Locate the cell with the specified text and output its [X, Y] center coordinate. 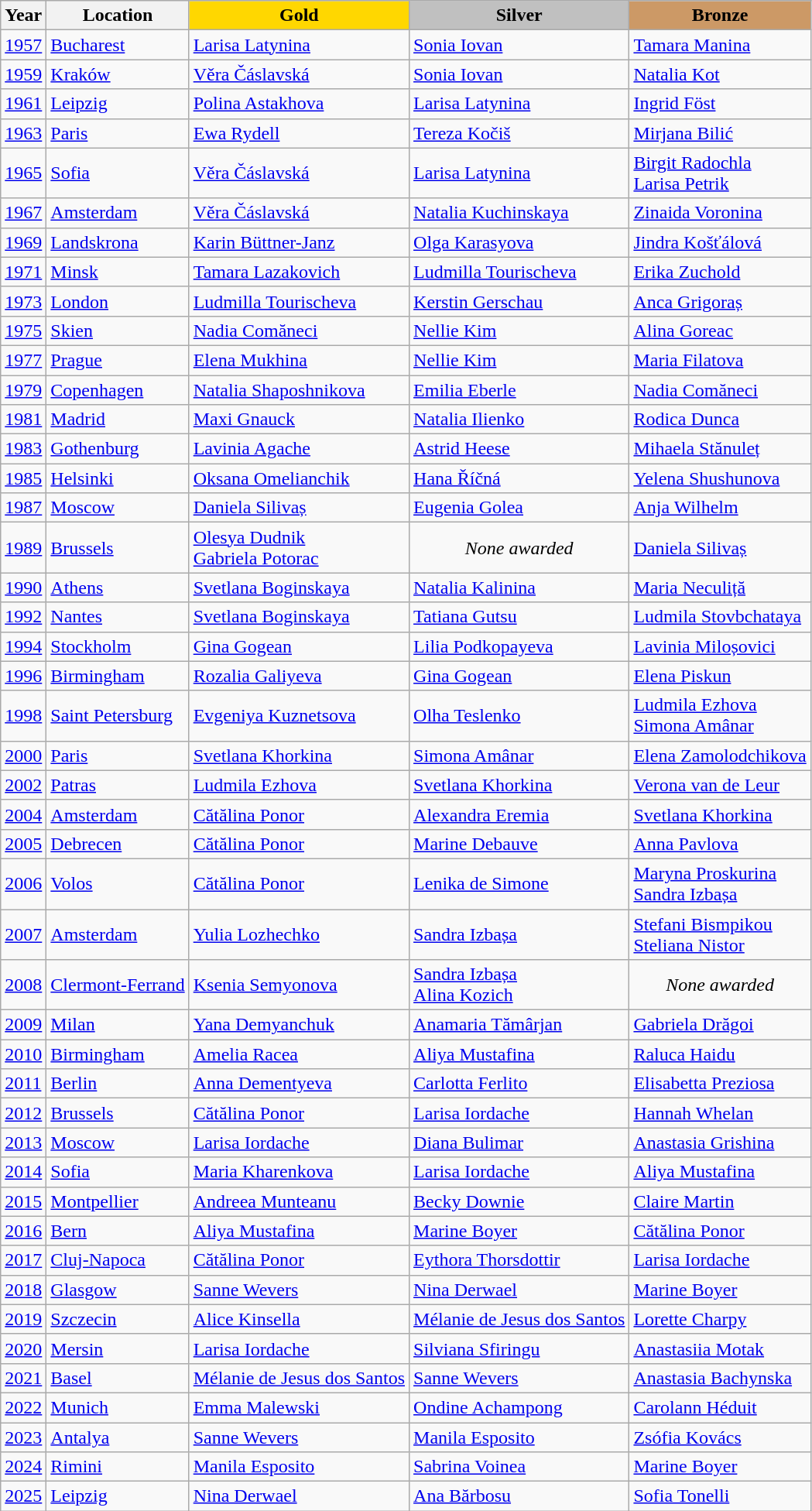
2022 [23, 1407]
Bronze [720, 15]
1977 [23, 360]
Patras [118, 785]
Maria Filatova [720, 360]
2002 [23, 785]
Alina Goreac [720, 331]
Anja Wilhelm [720, 508]
Anna Dementyeva [299, 1084]
1987 [23, 508]
1973 [23, 301]
Simona Amânar [519, 755]
Athens [118, 588]
Olha Teslenko [519, 715]
Kraków [118, 74]
Bern [118, 1231]
2008 [23, 985]
Cluj-Napoca [118, 1260]
Lavinia Agache [299, 449]
1994 [23, 646]
Landskrona [118, 242]
Elena Piskun [720, 676]
Tamara Manina [720, 45]
Location [118, 15]
2006 [23, 884]
2025 [23, 1496]
Bucharest [118, 45]
Saint Petersburg [118, 715]
Yelena Shushunova [720, 478]
2020 [23, 1348]
Yulia Lozhechko [299, 934]
1985 [23, 478]
2012 [23, 1113]
1959 [23, 74]
Erika Zuchold [720, 272]
2004 [23, 814]
Kerstin Gerschau [519, 301]
1996 [23, 676]
2021 [23, 1378]
Marine Debauve [519, 844]
Silver [519, 15]
Madrid [118, 420]
Nantes [118, 617]
1967 [23, 213]
Claire Martin [720, 1201]
Hana Říčná [519, 478]
Emma Malewski [299, 1407]
1998 [23, 715]
Antalya [118, 1437]
Elena Mukhina [299, 360]
Helsinki [118, 478]
Eythora Thorsdottir [519, 1260]
Year [23, 15]
2018 [23, 1290]
Natalia Kalinina [519, 588]
Sabrina Voinea [519, 1467]
Skien [118, 331]
1981 [23, 420]
Gold [299, 15]
Natalia Kot [720, 74]
Montpellier [118, 1201]
2019 [23, 1319]
2009 [23, 1025]
1961 [23, 104]
Elisabetta Preziosa [720, 1084]
2011 [23, 1084]
Anastasia Bachynska [720, 1378]
Lorette Charpy [720, 1319]
2016 [23, 1231]
Astrid Heese [519, 449]
Sandra Izbașa [519, 934]
Ludmila Ezhova Simona Amânar [720, 715]
2000 [23, 755]
Maria Neculiță [720, 588]
Amelia Racea [299, 1054]
Birgit Radochla Larisa Petrik [720, 173]
Maxi Gnauck [299, 420]
Ewa Rydell [299, 133]
Lavinia Miloșovici [720, 646]
Olga Karasyova [519, 242]
Rozalia Galiyeva [299, 676]
Anca Grigoraș [720, 301]
Alice Kinsella [299, 1319]
Ondine Achampong [519, 1407]
Eugenia Golea [519, 508]
Ludmila Stovbchataya [720, 617]
Silviana Sfiringu [519, 1348]
2023 [23, 1437]
2010 [23, 1054]
Szczecin [118, 1319]
Zinaida Voronina [720, 213]
Natalia Ilienko [519, 420]
Prague [118, 360]
London [118, 301]
Yana Demyanchuk [299, 1025]
Raluca Haidu [720, 1054]
1965 [23, 173]
Mersin [118, 1348]
1969 [23, 242]
1979 [23, 389]
1975 [23, 331]
1989 [23, 548]
Debrecen [118, 844]
Anamaria Tămârjan [519, 1025]
Maria Kharenkova [299, 1172]
Karin Büttner-Janz [299, 242]
Diana Bulimar [519, 1143]
Gabriela Drăgoi [720, 1025]
Ana Bărbosu [519, 1496]
Tereza Kočiš [519, 133]
Ingrid Föst [720, 104]
Rimini [118, 1467]
Clermont-Ferrand [118, 985]
Sandra Izbașa Alina Kozich [519, 985]
Mirjana Bilić [720, 133]
Rodica Dunca [720, 420]
2005 [23, 844]
Evgeniya Kuznetsova [299, 715]
Tatiana Gutsu [519, 617]
Elena Zamolodchikova [720, 755]
Berlin [118, 1084]
Anastasia Grishina [720, 1143]
2024 [23, 1467]
1957 [23, 45]
Sofia Tonelli [720, 1496]
2013 [23, 1143]
1983 [23, 449]
2014 [23, 1172]
Minsk [118, 272]
1990 [23, 588]
Alexandra Eremia [519, 814]
Zsófia Kovács [720, 1437]
Olesya Dudnik Gabriela Potorac [299, 548]
Mihaela Stănuleț [720, 449]
2015 [23, 1201]
Emilia Eberle [519, 389]
Carlotta Ferlito [519, 1084]
Natalia Shaposhnikova [299, 389]
Glasgow [118, 1290]
Copenhagen [118, 389]
Anna Pavlova [720, 844]
Lilia Podkopayeva [519, 646]
1963 [23, 133]
Stockholm [118, 646]
Ksenia Semyonova [299, 985]
Tamara Lazakovich [299, 272]
1992 [23, 617]
Lenika de Simone [519, 884]
Anastasiia Motak [720, 1348]
Maryna Proskurina Sandra Izbașa [720, 884]
Andreea Munteanu [299, 1201]
Becky Downie [519, 1201]
Milan [118, 1025]
Stefani Bismpikou Steliana Nistor [720, 934]
Jindra Košťálová [720, 242]
2007 [23, 934]
Natalia Kuchinskaya [519, 213]
Carolann Héduit [720, 1407]
1971 [23, 272]
Oksana Omelianchik [299, 478]
Polina Astakhova [299, 104]
Basel [118, 1378]
Hannah Whelan [720, 1113]
Munich [118, 1407]
Volos [118, 884]
2017 [23, 1260]
Ludmila Ezhova [299, 785]
Gothenburg [118, 449]
Verona van de Leur [720, 785]
